Output the (X, Y) coordinate of the center of the cell containing the given text.  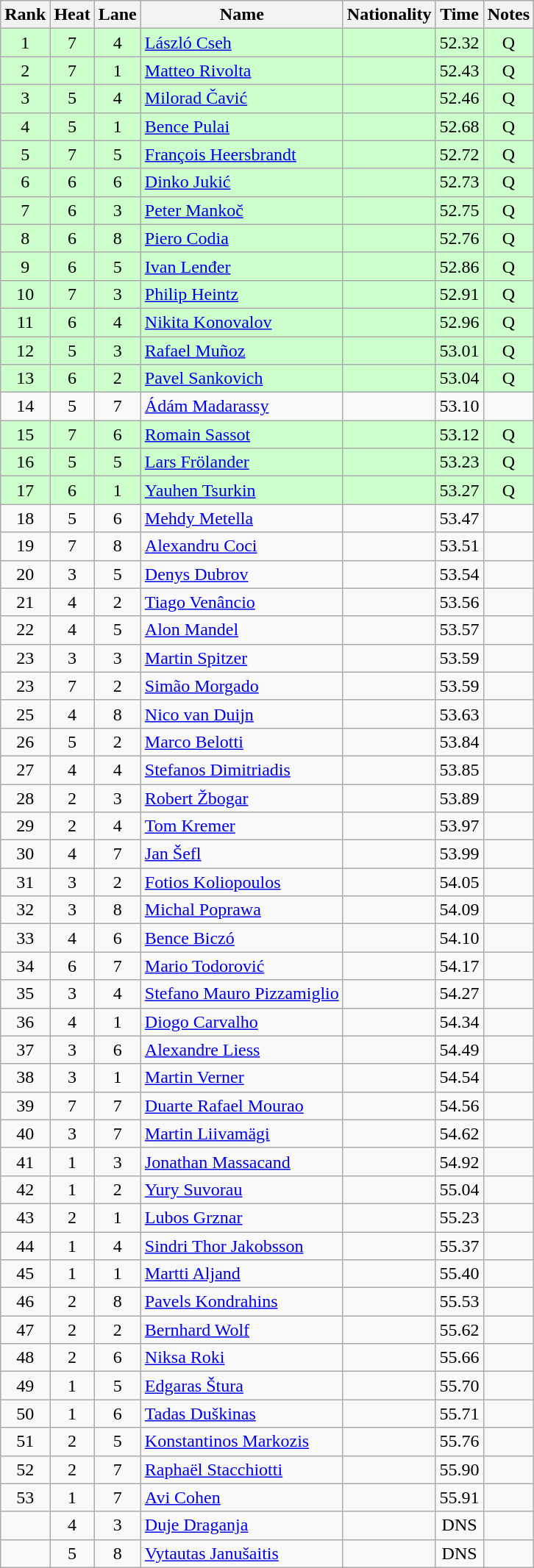
Fotios Koliopoulos (241, 882)
Yauhen Tsurkin (241, 490)
36 (25, 1022)
15 (25, 434)
Michal Poprawa (241, 910)
53 (25, 1497)
Martin Liivamägi (241, 1134)
52.91 (459, 294)
55.90 (459, 1469)
55.91 (459, 1497)
55.23 (459, 1217)
Konstantinos Markozis (241, 1442)
21 (25, 602)
Duje Draganja (241, 1525)
11 (25, 322)
Edgaras Štura (241, 1386)
51 (25, 1442)
53.89 (459, 798)
53.97 (459, 826)
54.34 (459, 1022)
37 (25, 1050)
47 (25, 1330)
Sindri Thor Jakobsson (241, 1246)
Time (459, 15)
Notes (508, 15)
44 (25, 1246)
55.40 (459, 1274)
32 (25, 910)
10 (25, 294)
Matteo Rivolta (241, 71)
53.10 (459, 407)
52.68 (459, 126)
Heat (72, 15)
Jan Šefl (241, 854)
53.85 (459, 770)
55.62 (459, 1330)
12 (25, 351)
41 (25, 1161)
42 (25, 1189)
25 (25, 714)
53.57 (459, 630)
Tadas Duškinas (241, 1414)
54.62 (459, 1134)
Tom Kremer (241, 826)
18 (25, 518)
Duarte Rafael Mourao (241, 1106)
François Heersbrandt (241, 154)
Nationality (389, 15)
55.53 (459, 1302)
Lubos Grznar (241, 1217)
Raphaël Stacchiotti (241, 1469)
Martti Aljand (241, 1274)
Lars Frölander (241, 462)
Bence Pulai (241, 126)
13 (25, 379)
52.86 (459, 266)
52 (25, 1469)
László Cseh (241, 43)
31 (25, 882)
54.56 (459, 1106)
20 (25, 574)
52.96 (459, 322)
Yury Suvorau (241, 1189)
Martin Spitzer (241, 658)
55.37 (459, 1246)
Bence Biczó (241, 938)
14 (25, 407)
54.92 (459, 1161)
Alon Mandel (241, 630)
Ádám Madarassy (241, 407)
54.10 (459, 938)
52.46 (459, 99)
Alexandre Liess (241, 1050)
53.63 (459, 714)
55.76 (459, 1442)
52.75 (459, 210)
Stefano Mauro Pizzamiglio (241, 994)
Rank (25, 15)
9 (25, 266)
22 (25, 630)
16 (25, 462)
Jonathan Massacand (241, 1161)
Alexandru Coci (241, 546)
Diogo Carvalho (241, 1022)
Nico van Duijn (241, 714)
49 (25, 1386)
40 (25, 1134)
17 (25, 490)
38 (25, 1078)
Pavel Sankovich (241, 379)
39 (25, 1106)
Ivan Lenđer (241, 266)
54.54 (459, 1078)
43 (25, 1217)
29 (25, 826)
35 (25, 994)
Robert Žbogar (241, 798)
Nikita Konovalov (241, 322)
52.43 (459, 71)
53.99 (459, 854)
55.71 (459, 1414)
Denys Dubrov (241, 574)
Mehdy Metella (241, 518)
Avi Cohen (241, 1497)
48 (25, 1358)
53.01 (459, 351)
28 (25, 798)
52.76 (459, 238)
Niksa Roki (241, 1358)
53.27 (459, 490)
Vytautas Janušaitis (241, 1553)
Pavels Kondrahins (241, 1302)
53.23 (459, 462)
30 (25, 854)
26 (25, 742)
53.54 (459, 574)
Name (241, 15)
52.32 (459, 43)
53.56 (459, 602)
53.51 (459, 546)
19 (25, 546)
Mario Todorović (241, 966)
55.66 (459, 1358)
54.27 (459, 994)
46 (25, 1302)
53.04 (459, 379)
33 (25, 938)
52.72 (459, 154)
Marco Belotti (241, 742)
53.84 (459, 742)
54.05 (459, 882)
45 (25, 1274)
Tiago Venâncio (241, 602)
52.73 (459, 182)
Philip Heintz (241, 294)
53.12 (459, 434)
54.17 (459, 966)
53.47 (459, 518)
Rafael Muñoz (241, 351)
Bernhard Wolf (241, 1330)
Lane (118, 15)
Dinko Jukić (241, 182)
54.49 (459, 1050)
Piero Codia (241, 238)
55.70 (459, 1386)
27 (25, 770)
Simão Morgado (241, 686)
Romain Sassot (241, 434)
55.04 (459, 1189)
Peter Mankoč (241, 210)
34 (25, 966)
Milorad Čavić (241, 99)
Stefanos Dimitriadis (241, 770)
50 (25, 1414)
54.09 (459, 910)
Martin Verner (241, 1078)
